Detect which cell encompasses the target text, then output its (x, y) center coordinate. 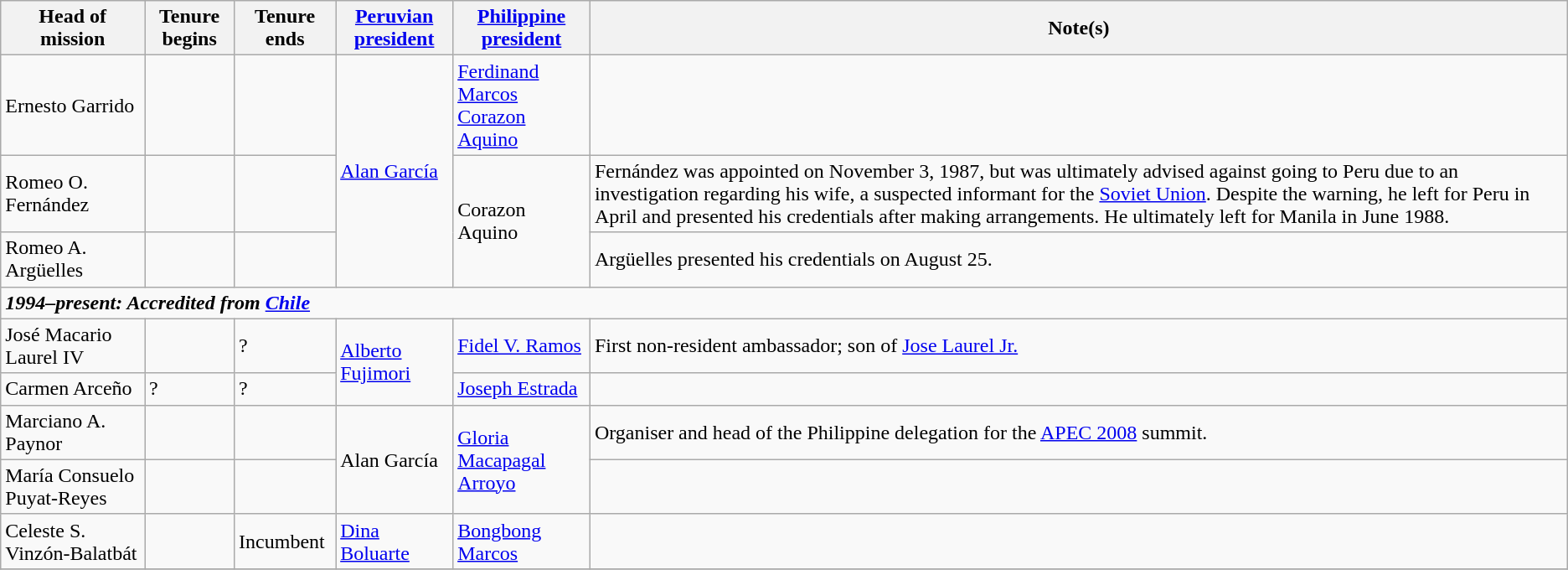
Bongbong Marcos (522, 541)
Celeste S. Vinzón-Balatbát (73, 541)
Incumbent (285, 541)
María Consuelo Puyat-Reyes (73, 486)
First non-resident ambassador; son of Jose Laurel Jr. (1079, 345)
Ernesto Garrido (73, 106)
Gloria Macapagal Arroyo (522, 459)
Ferdinand MarcosCorazon Aquino (522, 106)
1994–present: Accredited from Chile (784, 303)
Fidel V. Ramos (522, 345)
Carmen Arceño (73, 389)
Corazon Aquino (522, 221)
Dina Boluarte (395, 541)
Tenure begins (189, 28)
José Macario Laurel IV (73, 345)
Alberto Fujimori (395, 362)
Philippine president (522, 28)
Head of mission (73, 28)
Joseph Estrada (522, 389)
Romeo O. Fernández (73, 194)
Marciano A. Paynor (73, 433)
Note(s) (1079, 28)
Peruvian president (395, 28)
Tenure ends (285, 28)
Romeo A. Argüelles (73, 260)
Argüelles presented his credentials on August 25. (1079, 260)
Organiser and head of the Philippine delegation for the APEC 2008 summit. (1079, 433)
